Capture the cell that displays the provided text and extract its [X, Y] central coordinate. 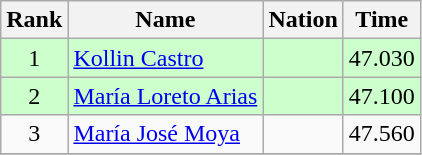
1 [34, 58]
47.100 [382, 96]
Name [166, 20]
Kollin Castro [166, 58]
47.030 [382, 58]
2 [34, 96]
47.560 [382, 134]
Nation [303, 20]
María José Moya [166, 134]
3 [34, 134]
María Loreto Arias [166, 96]
Time [382, 20]
Rank [34, 20]
